Extract the [x, y] coordinate from the center of the cell holding the provided text.  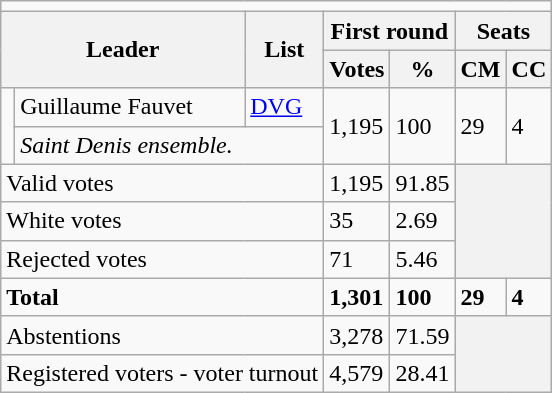
Abstentions [162, 335]
List [284, 50]
4,579 [357, 373]
71.59 [422, 335]
CC [529, 69]
CM [480, 69]
Registered voters - voter turnout [162, 373]
Saint Denis ensemble. [170, 145]
28.41 [422, 373]
Rejected votes [162, 259]
% [422, 69]
5.46 [422, 259]
91.85 [422, 183]
Seats [504, 31]
Votes [357, 69]
Valid votes [162, 183]
2.69 [422, 221]
Total [162, 297]
Guillaume Fauvet [130, 107]
1,301 [357, 297]
35 [357, 221]
71 [357, 259]
Leader [123, 50]
White votes [162, 221]
First round [390, 31]
DVG [284, 107]
3,278 [357, 335]
